Extract the [X, Y] coordinate from the center of the cell holding the provided text.  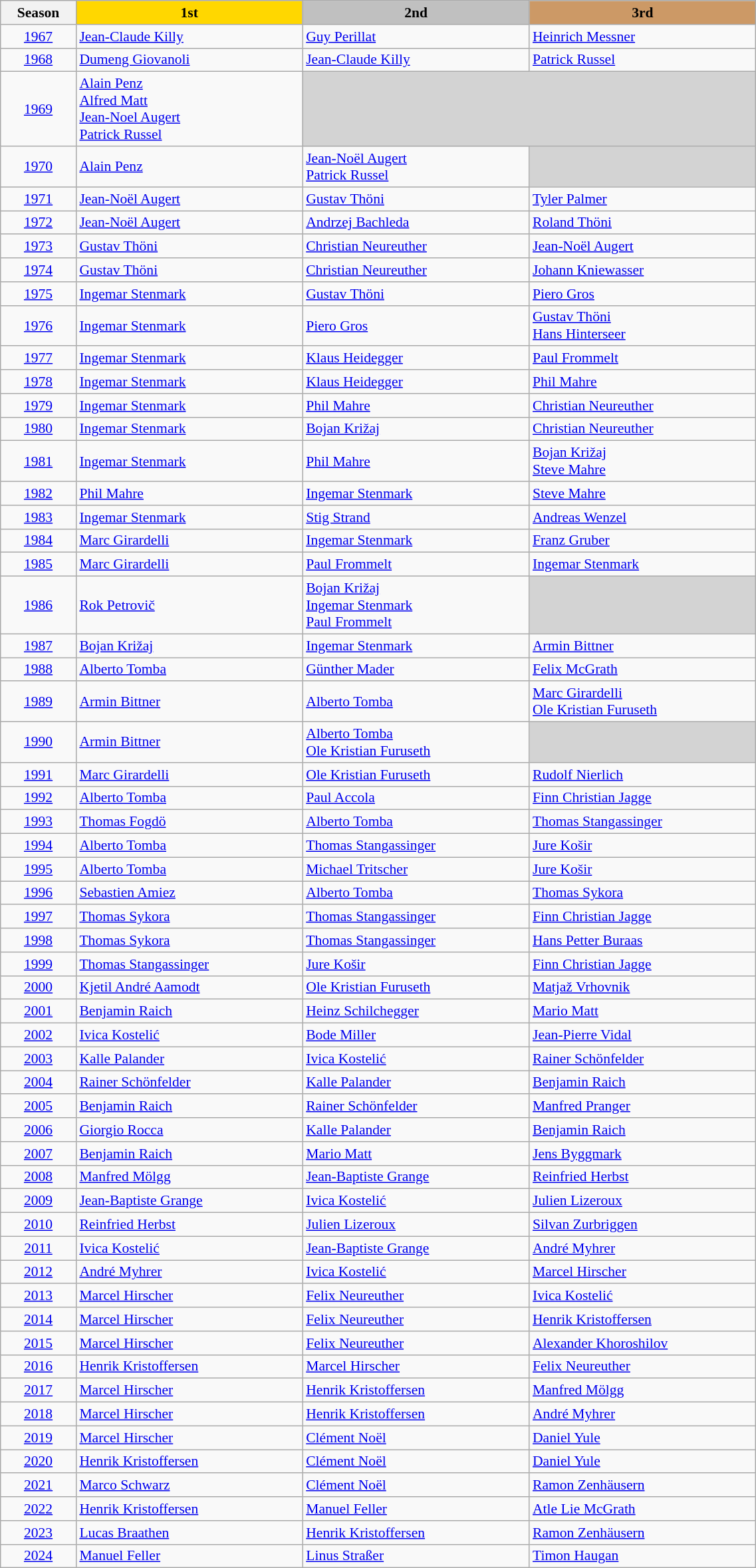
Matjaž Vrhovnik [642, 987]
2018 [39, 1414]
Manfred Pranger [642, 1107]
3rd [642, 13]
Patrick Russel [642, 60]
2015 [39, 1343]
2014 [39, 1319]
2008 [39, 1177]
2002 [39, 1035]
Timon Haugan [642, 1556]
Günther Mader [416, 670]
1985 [39, 565]
2001 [39, 1011]
Guy Perillat [416, 37]
Thomas Fogdö [189, 822]
Tyler Palmer [642, 199]
2020 [39, 1462]
1996 [39, 893]
Andrzej Bachleda [416, 223]
Stig Strand [416, 517]
Alberto Tomba Ole Kristian Furuseth [416, 742]
Michael Tritscher [416, 869]
Marco Schwarz [189, 1486]
1982 [39, 493]
1976 [39, 326]
2011 [39, 1248]
1994 [39, 846]
2nd [416, 13]
1993 [39, 822]
1999 [39, 964]
Silvan Zurbriggen [642, 1225]
1968 [39, 60]
1984 [39, 541]
1967 [39, 37]
1988 [39, 670]
2005 [39, 1107]
2009 [39, 1201]
1st [189, 13]
Sebastien Amiez [189, 893]
1987 [39, 646]
1983 [39, 517]
1998 [39, 940]
2016 [39, 1367]
Kjetil André Aamodt [189, 987]
1986 [39, 605]
2022 [39, 1509]
1991 [39, 775]
Season [39, 13]
1977 [39, 358]
Alain Penz Alfred Matt Jean-Noel Augert Patrick Russel [189, 109]
1970 [39, 166]
1997 [39, 917]
2003 [39, 1059]
Jens Byggmark [642, 1154]
2000 [39, 987]
1969 [39, 109]
1971 [39, 199]
Bojan Križaj Ingemar Stenmark Paul Frommelt [416, 605]
Giorgio Rocca [189, 1130]
Gustav Thöni Hans Hinterseer [642, 326]
Alexander Khoroshilov [642, 1343]
Roland Thöni [642, 223]
2007 [39, 1154]
1978 [39, 382]
Felix McGrath [642, 670]
1992 [39, 798]
Lucas Braathen [189, 1533]
1972 [39, 223]
Heinz Schilchegger [416, 1011]
2017 [39, 1390]
2010 [39, 1225]
Steve Mahre [642, 493]
1990 [39, 742]
Jean-Noël Augert Patrick Russel [416, 166]
Rudolf Nierlich [642, 775]
2021 [39, 1486]
2023 [39, 1533]
Jean-Pierre Vidal [642, 1035]
Marc Girardelli Ole Kristian Furuseth [642, 702]
Franz Gruber [642, 541]
1974 [39, 270]
2006 [39, 1130]
Alain Penz [189, 166]
1979 [39, 406]
2012 [39, 1272]
Heinrich Messner [642, 37]
Rok Petrovič [189, 605]
Atle Lie McGrath [642, 1509]
Hans Petter Buraas [642, 940]
1989 [39, 702]
2013 [39, 1296]
Paul Accola [416, 798]
1981 [39, 461]
Bode Miller [416, 1035]
Linus Straßer [416, 1556]
1995 [39, 869]
1973 [39, 247]
Bojan Križaj Steve Mahre [642, 461]
Johann Kniewasser [642, 270]
Dumeng Giovanoli [189, 60]
2024 [39, 1556]
Andreas Wenzel [642, 517]
1975 [39, 294]
2004 [39, 1083]
2019 [39, 1438]
1980 [39, 429]
